Return [x, y] of the center of cell containing provided text 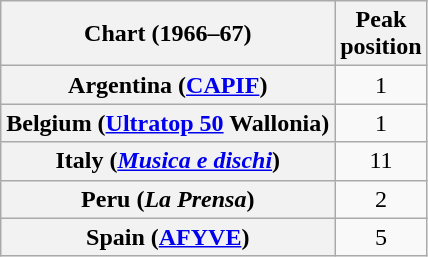
Peakposition [381, 34]
Argentina (CAPIF) [168, 85]
11 [381, 161]
Belgium (Ultratop 50 Wallonia) [168, 123]
Italy (Musica e dischi) [168, 161]
5 [381, 237]
2 [381, 199]
Peru (La Prensa) [168, 199]
Spain (AFYVE) [168, 237]
Chart (1966–67) [168, 34]
